Determine the [x, y] coordinate at the center of the cell enclosing the given text.  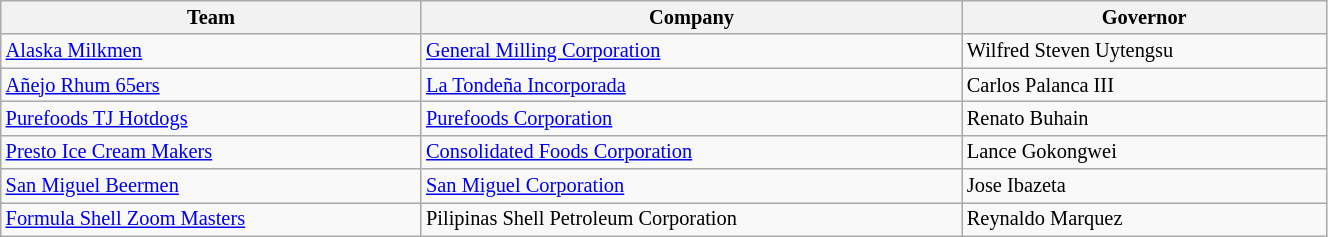
Alaska Milkmen [211, 51]
Carlos Palanca III [1144, 85]
Team [211, 17]
Renato Buhain [1144, 118]
San Miguel Corporation [692, 186]
Company [692, 17]
La Tondeña Incorporada [692, 85]
Lance Gokongwei [1144, 152]
Presto Ice Cream Makers [211, 152]
Jose Ibazeta [1144, 186]
Formula Shell Zoom Masters [211, 219]
Purefoods TJ Hotdogs [211, 118]
Wilfred Steven Uytengsu [1144, 51]
Consolidated Foods Corporation [692, 152]
Añejo Rhum 65ers [211, 85]
General Milling Corporation [692, 51]
Governor [1144, 17]
Pilipinas Shell Petroleum Corporation [692, 219]
Purefoods Corporation [692, 118]
Reynaldo Marquez [1144, 219]
San Miguel Beermen [211, 186]
